Output the (x, y) coordinate of the center of the cell containing the given text.  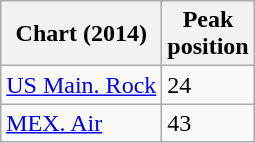
24 (208, 85)
Peakposition (208, 34)
US Main. Rock (82, 85)
MEX. Air (82, 123)
43 (208, 123)
Chart (2014) (82, 34)
